Scan for the cell matching the given text and deliver its (X, Y) coordinate at center. 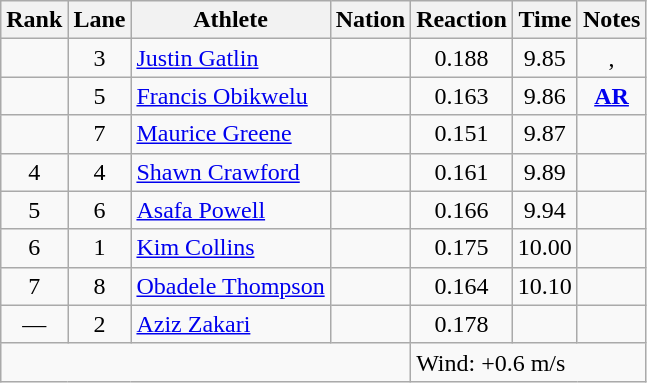
9.87 (544, 134)
0.175 (462, 248)
Shawn Crawford (230, 172)
Maurice Greene (230, 134)
2 (100, 324)
Francis Obikwelu (230, 96)
0.161 (462, 172)
Aziz Zakari (230, 324)
— (34, 324)
Obadele Thompson (230, 286)
9.89 (544, 172)
Reaction (462, 20)
Kim Collins (230, 248)
0.178 (462, 324)
3 (100, 58)
10.00 (544, 248)
0.166 (462, 210)
Lane (100, 20)
1 (100, 248)
Nation (370, 20)
Justin Gatlin (230, 58)
Time (544, 20)
8 (100, 286)
Rank (34, 20)
0.151 (462, 134)
0.163 (462, 96)
10.10 (544, 286)
9.94 (544, 210)
, (611, 58)
Asafa Powell (230, 210)
0.188 (462, 58)
AR (611, 96)
9.85 (544, 58)
Notes (611, 20)
0.164 (462, 286)
Athlete (230, 20)
Wind: +0.6 m/s (528, 362)
9.86 (544, 96)
